Scan for the cell matching the given text and deliver its (x, y) coordinate at center. 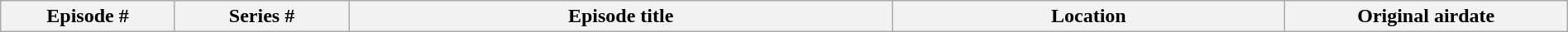
Series # (261, 16)
Original airdate (1426, 16)
Episode # (88, 16)
Location (1089, 16)
Episode title (621, 16)
